Return [X, Y] of the center of cell containing provided text 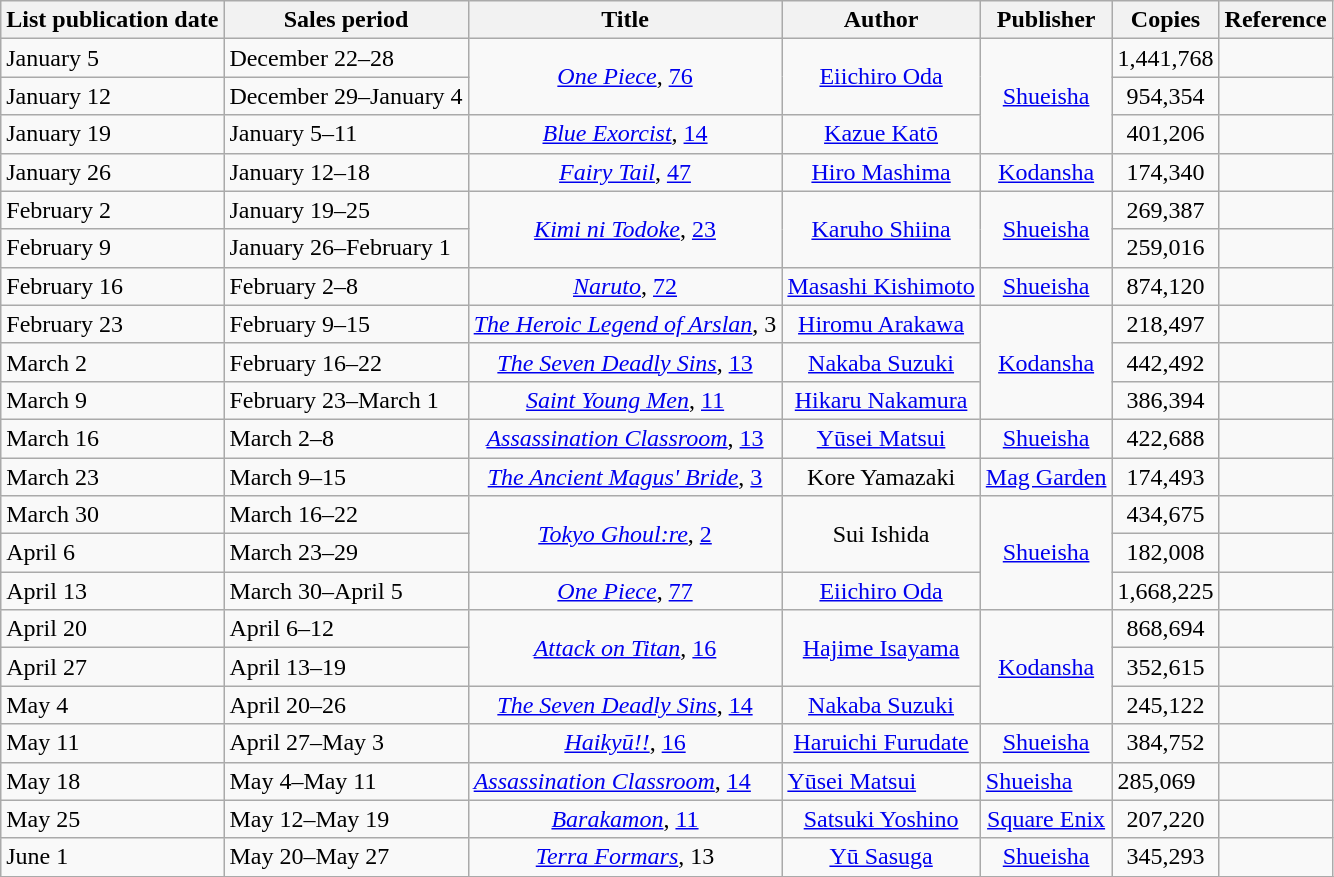
The Heroic Legend of Arslan, 3 [625, 324]
January 12–18 [346, 172]
Blue Exorcist, 14 [625, 134]
The Ancient Magus' Bride, 3 [625, 477]
1,441,768 [1166, 58]
December 22–28 [346, 58]
April 6 [112, 553]
February 16 [112, 286]
Satsuki Yoshino [881, 819]
The Seven Deadly Sins, 13 [625, 362]
174,340 [1166, 172]
386,394 [1166, 400]
Masashi Kishimoto [881, 286]
March 9 [112, 400]
Author [881, 20]
384,752 [1166, 743]
February 16–22 [346, 362]
Reference [1276, 20]
February 9–15 [346, 324]
May 4–May 11 [346, 781]
March 2–8 [346, 438]
Hajime Isayama [881, 648]
January 5 [112, 58]
174,493 [1166, 477]
Karuho Shiina [881, 229]
One Piece, 76 [625, 77]
April 27–May 3 [346, 743]
Kimi ni Todoke, 23 [625, 229]
401,206 [1166, 134]
March 16 [112, 438]
Naruto, 72 [625, 286]
Haruichi Furudate [881, 743]
May 20–May 27 [346, 857]
1,668,225 [1166, 591]
February 9 [112, 248]
March 23–29 [346, 553]
January 19–25 [346, 210]
868,694 [1166, 629]
345,293 [1166, 857]
May 11 [112, 743]
218,497 [1166, 324]
March 30 [112, 515]
The Seven Deadly Sins, 14 [625, 705]
June 1 [112, 857]
Attack on Titan, 16 [625, 648]
December 29–January 4 [346, 96]
May 18 [112, 781]
269,387 [1166, 210]
Haikyū!!, 16 [625, 743]
Hiro Mashima [881, 172]
182,008 [1166, 553]
January 19 [112, 134]
Terra Formars, 13 [625, 857]
List publication date [112, 20]
285,069 [1166, 781]
February 23–March 1 [346, 400]
April 13 [112, 591]
One Piece, 77 [625, 591]
Hiromu Arakawa [881, 324]
Saint Young Men, 11 [625, 400]
May 25 [112, 819]
March 16–22 [346, 515]
Title [625, 20]
March 9–15 [346, 477]
February 2–8 [346, 286]
Sales period [346, 20]
April 13–19 [346, 667]
May 4 [112, 705]
Square Enix [1046, 819]
Assassination Classroom, 14 [625, 781]
245,122 [1166, 705]
Publisher [1046, 20]
352,615 [1166, 667]
Tokyo Ghoul:re, 2 [625, 534]
January 26 [112, 172]
954,354 [1166, 96]
259,016 [1166, 248]
Kazue Katō [881, 134]
422,688 [1166, 438]
February 2 [112, 210]
442,492 [1166, 362]
May 12–May 19 [346, 819]
Kore Yamazaki [881, 477]
March 23 [112, 477]
January 12 [112, 96]
Fairy Tail, 47 [625, 172]
April 27 [112, 667]
April 20–26 [346, 705]
February 23 [112, 324]
Assassination Classroom, 13 [625, 438]
Hikaru Nakamura [881, 400]
207,220 [1166, 819]
Yū Sasuga [881, 857]
874,120 [1166, 286]
January 26–February 1 [346, 248]
Mag Garden [1046, 477]
Barakamon, 11 [625, 819]
March 2 [112, 362]
January 5–11 [346, 134]
Copies [1166, 20]
Sui Ishida [881, 534]
April 6–12 [346, 629]
April 20 [112, 629]
March 30–April 5 [346, 591]
434,675 [1166, 515]
